From the cell containing the given text, extract its center point as (x, y) coordinate. 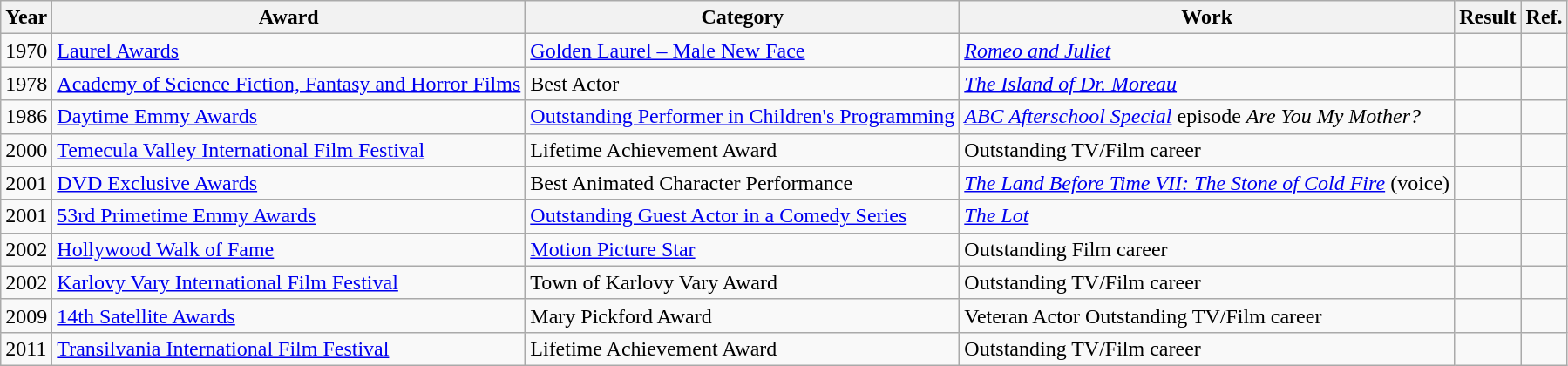
Transilvania International Film Festival (289, 349)
Result (1488, 17)
53rd Primetime Emmy Awards (289, 216)
Category (743, 17)
2000 (26, 150)
The Lot (1207, 216)
ABC Afterschool Special episode Are You My Mother? (1207, 117)
Veteran Actor Outstanding TV/Film career (1207, 315)
Temecula Valley International Film Festival (289, 150)
2011 (26, 349)
Daytime Emmy Awards (289, 117)
Outstanding Performer in Children's Programming (743, 117)
Academy of Science Fiction, Fantasy and Horror Films (289, 84)
Award (289, 17)
1978 (26, 84)
Motion Picture Star (743, 249)
The Island of Dr. Moreau (1207, 84)
Hollywood Walk of Fame (289, 249)
Work (1207, 17)
Best Animated Character Performance (743, 183)
Laurel Awards (289, 51)
Golden Laurel – Male New Face (743, 51)
The Land Before Time VII: The Stone of Cold Fire (voice) (1207, 183)
1970 (26, 51)
Year (26, 17)
Best Actor (743, 84)
2009 (26, 315)
Outstanding Film career (1207, 249)
Karlovy Vary International Film Festival (289, 282)
Romeo and Juliet (1207, 51)
Outstanding Guest Actor in a Comedy Series (743, 216)
Mary Pickford Award (743, 315)
Town of Karlovy Vary Award (743, 282)
Ref. (1544, 17)
14th Satellite Awards (289, 315)
DVD Exclusive Awards (289, 183)
1986 (26, 117)
